Search for the cell housing the specified text and yield its [X, Y] center coordinate. 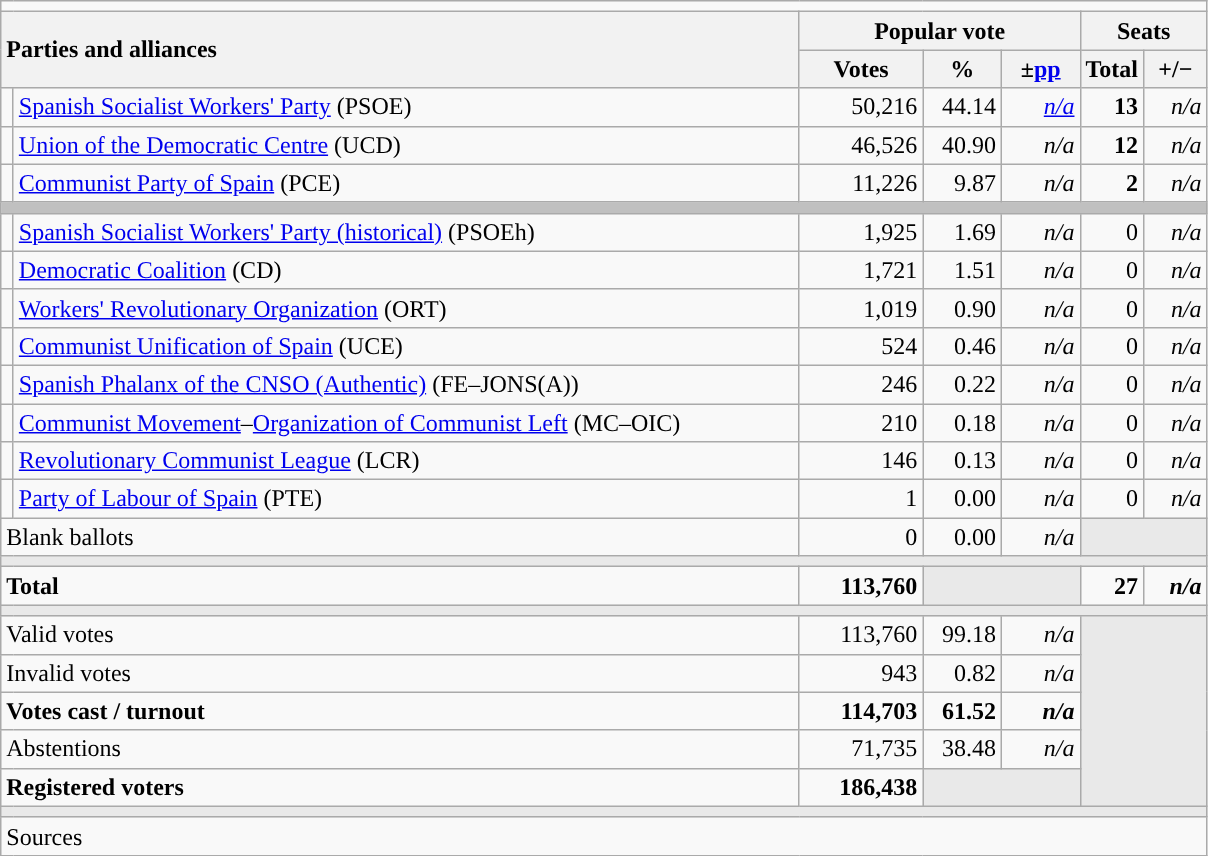
0.82 [962, 673]
27 [1112, 586]
71,735 [861, 749]
210 [861, 423]
38.48 [962, 749]
1,925 [861, 232]
Seats [1144, 31]
246 [861, 384]
Revolutionary Communist League (LCR) [406, 461]
0.13 [962, 461]
12 [1112, 145]
Party of Labour of Spain (PTE) [406, 499]
114,703 [861, 711]
2 [1112, 183]
44.14 [962, 107]
Votes [861, 69]
50,216 [861, 107]
0.18 [962, 423]
±pp [1040, 69]
13 [1112, 107]
0.22 [962, 384]
Spanish Socialist Workers' Party (historical) (PSOEh) [406, 232]
Parties and alliances [400, 50]
Votes cast / turnout [400, 711]
943 [861, 673]
0.90 [962, 308]
Valid votes [400, 635]
11,226 [861, 183]
Workers' Revolutionary Organization (ORT) [406, 308]
Communist Unification of Spain (UCE) [406, 346]
40.90 [962, 145]
99.18 [962, 635]
Communist Movement–Organization of Communist Left (MC–OIC) [406, 423]
1,721 [861, 270]
46,526 [861, 145]
61.52 [962, 711]
9.87 [962, 183]
0.46 [962, 346]
+/− [1176, 69]
Union of the Democratic Centre (UCD) [406, 145]
Spanish Phalanx of the CNSO (Authentic) (FE–JONS(A)) [406, 384]
1,019 [861, 308]
Registered voters [400, 787]
% [962, 69]
Abstentions [400, 749]
1 [861, 499]
1.51 [962, 270]
Democratic Coalition (CD) [406, 270]
1.69 [962, 232]
146 [861, 461]
Sources [604, 836]
Blank ballots [400, 537]
524 [861, 346]
Popular vote [940, 31]
Communist Party of Spain (PCE) [406, 183]
186,438 [861, 787]
Spanish Socialist Workers' Party (PSOE) [406, 107]
Invalid votes [400, 673]
